Find where the given text appears and provide that cell's center as [X, Y] coordinate. 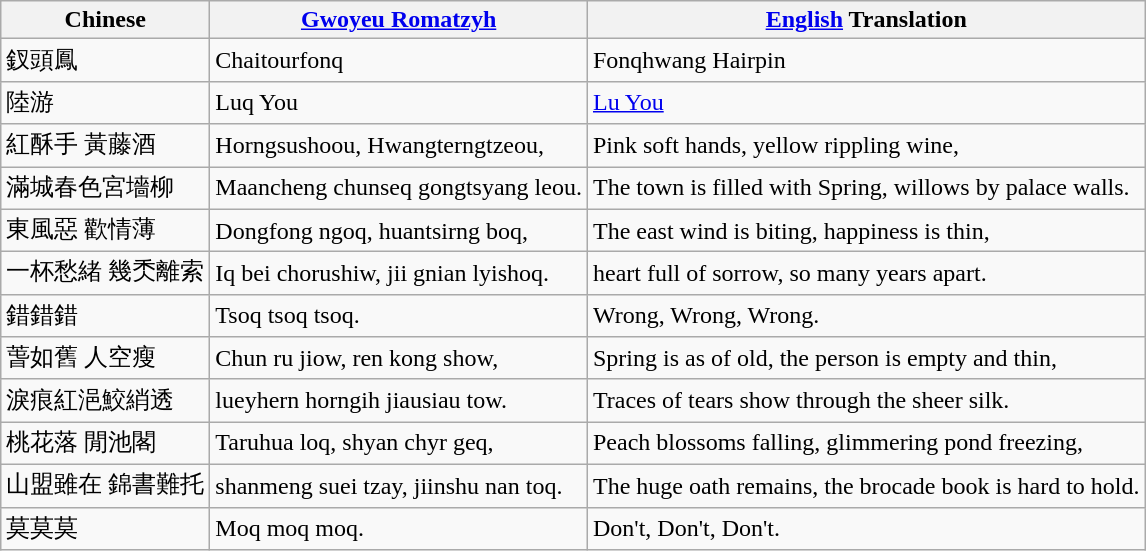
滿城春色宮墻柳 [106, 188]
English Translation [866, 20]
Maancheng chunseq gongtsyang leou. [399, 188]
Traces of tears show through the sheer silk. [866, 400]
釵頭鳳 [106, 60]
陸游 [106, 102]
Chaitourfonq [399, 60]
The town is filled with Spring, willows by palace walls. [866, 188]
Spring is as of old, the person is empty and thin, [866, 358]
lueyhern horngih jiausiau tow. [399, 400]
淚痕紅浥鮫綃透 [106, 400]
錯錯錯 [106, 316]
Moq moq moq. [399, 528]
萅如舊 人空瘦 [106, 358]
莫莫莫 [106, 528]
東風惡 歡情薄 [106, 230]
一杯愁緒 幾秂離索 [106, 274]
heart full of sorrow, so many years apart. [866, 274]
桃花落 閒池閣 [106, 444]
The huge oath remains, the brocade book is hard to hold. [866, 486]
Chun ru jiow, ren kong show, [399, 358]
Don't, Don't, Don't. [866, 528]
Horngsushoou, Hwangterngtzeou, [399, 146]
Dongfong ngoq, huantsirng boq, [399, 230]
Gwoyeu Romatzyh [399, 20]
shanmeng suei tzay, jiinshu nan toq. [399, 486]
Fonqhwang Hairpin [866, 60]
山盟雖在 錦書難托 [106, 486]
Tsoq tsoq tsoq. [399, 316]
Wrong, Wrong, Wrong. [866, 316]
Pink soft hands, yellow rippling wine, [866, 146]
紅酥手 黃藤酒 [106, 146]
Chinese [106, 20]
Luq You [399, 102]
Peach blossoms falling, glimmering pond freezing, [866, 444]
The east wind is biting, happiness is thin, [866, 230]
Taruhua loq, shyan chyr geq, [399, 444]
Lu You [866, 102]
Iq bei chorushiw, jii gnian lyishoq. [399, 274]
